Output the (X, Y) coordinate of the center of the cell containing the given text.  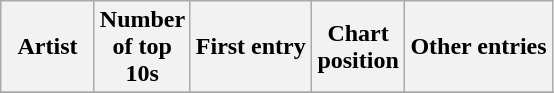
Artist (48, 47)
Chart position (358, 47)
Number of top 10s (142, 47)
Other entries (478, 47)
First entry (250, 47)
